Scan for the cell matching the given text and deliver its [x, y] coordinate at center. 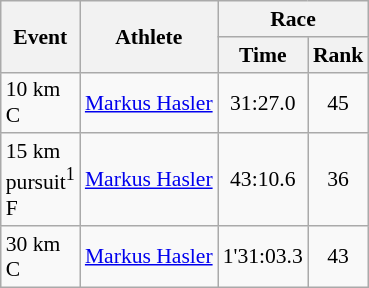
Rank [338, 55]
43:10.6 [263, 180]
Time [263, 55]
45 [338, 102]
Race [294, 19]
10 km C [40, 102]
1'31:03.3 [263, 256]
31:27.0 [263, 102]
43 [338, 256]
15 km pursuit1 F [40, 180]
30 km C [40, 256]
36 [338, 180]
Athlete [149, 36]
Event [40, 36]
